Return the [x, y] coordinate for the center point of the cell that contains the specified text.  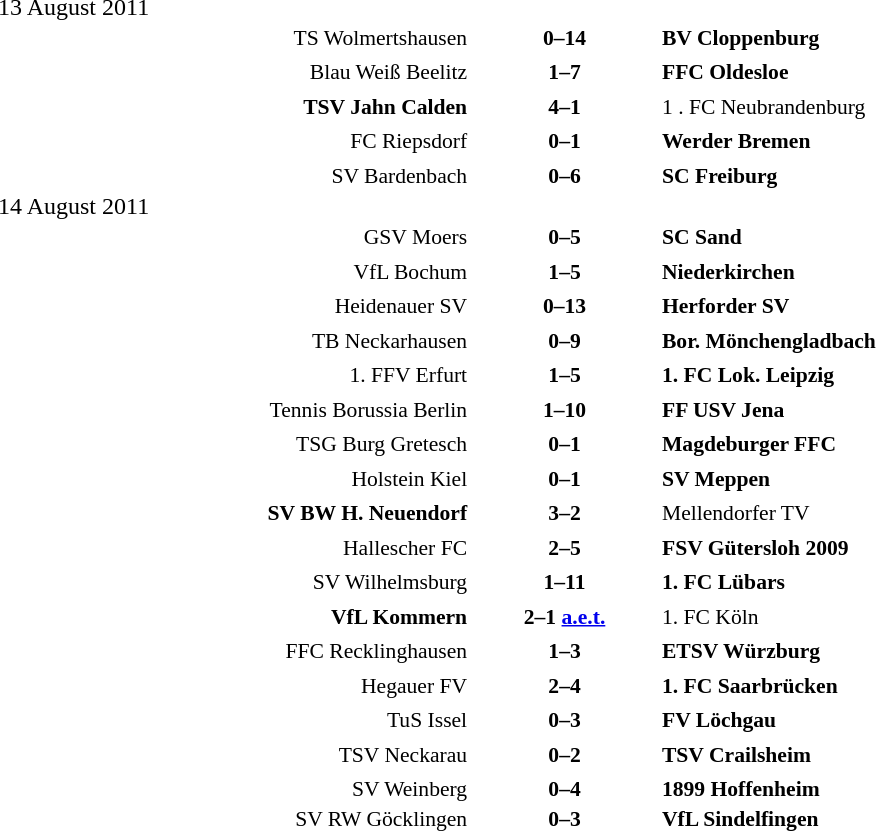
4–1 [564, 106]
0–2 [564, 754]
0–13 [564, 306]
0–5 [564, 237]
3–2 [564, 513]
1–3 [564, 651]
2–4 [564, 686]
2–1 a.e.t. [564, 616]
0–6 [564, 176]
0–4 [564, 789]
2–5 [564, 548]
0–3 [564, 720]
1–10 [564, 410]
0–14 [564, 38]
0–9 [564, 340]
1–11 [564, 582]
1–7 [564, 72]
